Locate the cell with the specified text and output its [X, Y] center coordinate. 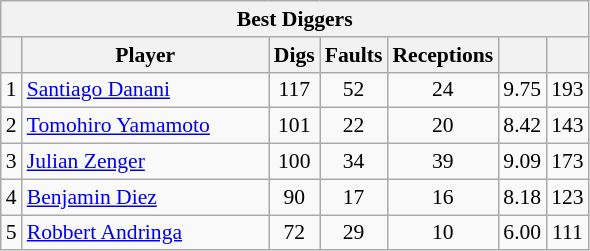
100 [294, 162]
123 [568, 197]
3 [12, 162]
2 [12, 126]
117 [294, 90]
17 [354, 197]
22 [354, 126]
Santiago Danani [146, 90]
Receptions [442, 55]
6.00 [522, 233]
8.18 [522, 197]
Robbert Andringa [146, 233]
39 [442, 162]
90 [294, 197]
24 [442, 90]
5 [12, 233]
1 [12, 90]
9.75 [522, 90]
Julian Zenger [146, 162]
111 [568, 233]
20 [442, 126]
52 [354, 90]
9.09 [522, 162]
101 [294, 126]
Faults [354, 55]
Player [146, 55]
16 [442, 197]
34 [354, 162]
29 [354, 233]
10 [442, 233]
143 [568, 126]
4 [12, 197]
Benjamin Diez [146, 197]
173 [568, 162]
8.42 [522, 126]
Tomohiro Yamamoto [146, 126]
Digs [294, 55]
Best Diggers [295, 19]
193 [568, 90]
72 [294, 233]
